Determine the (x, y) coordinate at the center of the cell enclosing the given text.  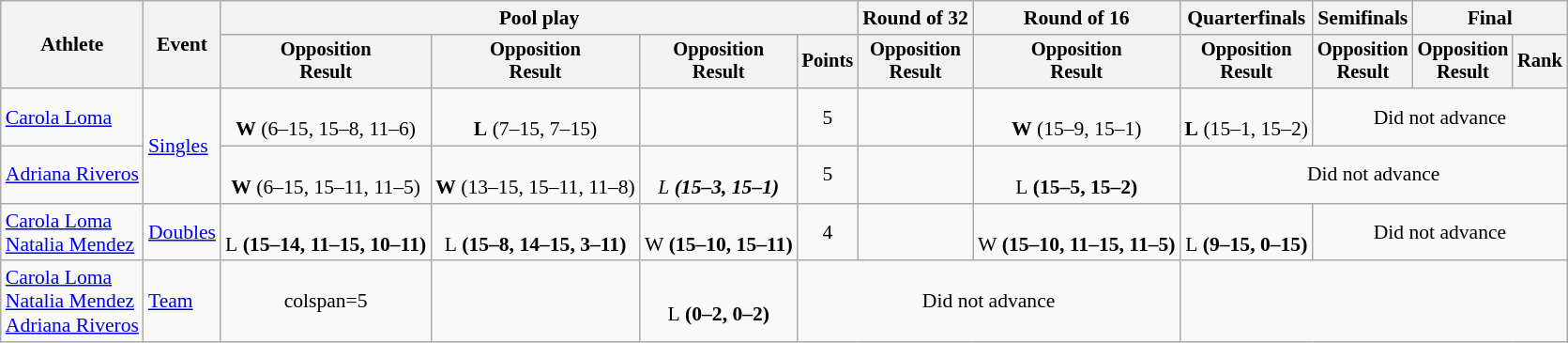
Carola LomaNatalia Mendez (72, 233)
Semifinals (1362, 18)
Round of 16 (1077, 18)
Pool play (539, 18)
W (13–15, 15–11, 11–8) (535, 175)
Round of 32 (916, 18)
L (7–15, 7–15) (535, 117)
Doubles (182, 233)
L (9–15, 0–15) (1246, 233)
W (6–15, 15–11, 11–5) (326, 175)
L (15–1, 15–2) (1246, 117)
L (15–8, 14–15, 3–11) (535, 233)
Carola Loma (72, 117)
L (15–3, 15–1) (719, 175)
4 (828, 233)
Carola LomaNatalia MendezAdriana Riveros (72, 303)
L (0–2, 0–2) (719, 303)
W (6–15, 15–8, 11–6) (326, 117)
W (15–9, 15–1) (1077, 117)
Final (1490, 18)
L (15–14, 11–15, 10–11) (326, 233)
colspan=5 (326, 303)
Athlete (72, 45)
Adriana Riveros (72, 175)
Singles (182, 146)
W (15–10, 15–11) (719, 233)
W (15–10, 11–15, 11–5) (1077, 233)
Rank (1540, 62)
Points (828, 62)
Event (182, 45)
Quarterfinals (1246, 18)
L (15–5, 15–2) (1077, 175)
Team (182, 303)
